Pinpoint the cell where the given text exists, returning its [X, Y] midpoint coordinate. 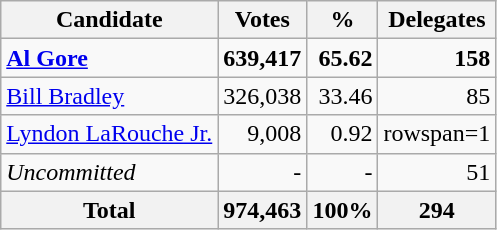
294 [437, 210]
Candidate [110, 20]
rowspan=1 [437, 134]
0.92 [342, 134]
326,038 [262, 96]
33.46 [342, 96]
Lyndon LaRouche Jr. [110, 134]
Bill Bradley [110, 96]
65.62 [342, 58]
Votes [262, 20]
% [342, 20]
100% [342, 210]
51 [437, 172]
Delegates [437, 20]
974,463 [262, 210]
85 [437, 96]
158 [437, 58]
Total [110, 210]
639,417 [262, 58]
Al Gore [110, 58]
9,008 [262, 134]
Uncommitted [110, 172]
